Identify which cell holds the provided text, then report its [x, y] central coordinate. 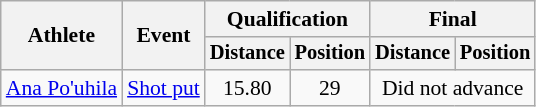
Did not advance [452, 88]
Shot put [164, 88]
Final [452, 19]
15.80 [248, 88]
Athlete [62, 36]
Event [164, 36]
Ana Po'uhila [62, 88]
Qualification [288, 19]
29 [330, 88]
